For the text-containing cell, return its midpoint in [x, y] coordinate format. 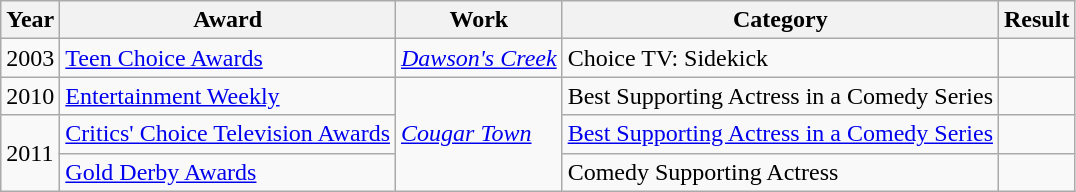
Year [30, 20]
Critics' Choice Television Awards [228, 134]
Choice TV: Sidekick [780, 58]
Dawson's Creek [480, 58]
Work [480, 20]
Comedy Supporting Actress [780, 172]
2003 [30, 58]
2010 [30, 96]
2011 [30, 153]
Gold Derby Awards [228, 172]
Category [780, 20]
Teen Choice Awards [228, 58]
Award [228, 20]
Result [1037, 20]
Entertainment Weekly [228, 96]
Cougar Town [480, 134]
